For the text-containing cell, return its midpoint in [x, y] coordinate format. 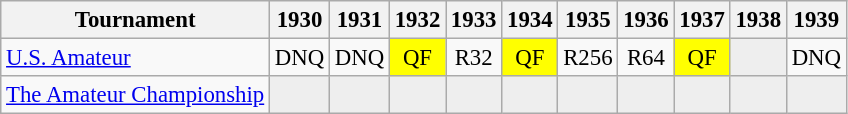
1931 [359, 20]
U.S. Amateur [136, 58]
1937 [702, 20]
R32 [474, 58]
1932 [417, 20]
1936 [646, 20]
1934 [530, 20]
R256 [588, 58]
Tournament [136, 20]
1935 [588, 20]
The Amateur Championship [136, 95]
1930 [300, 20]
1938 [758, 20]
1939 [816, 20]
R64 [646, 58]
1933 [474, 20]
